Provide the [x, y] coordinate of the cell's center where the given text is located.  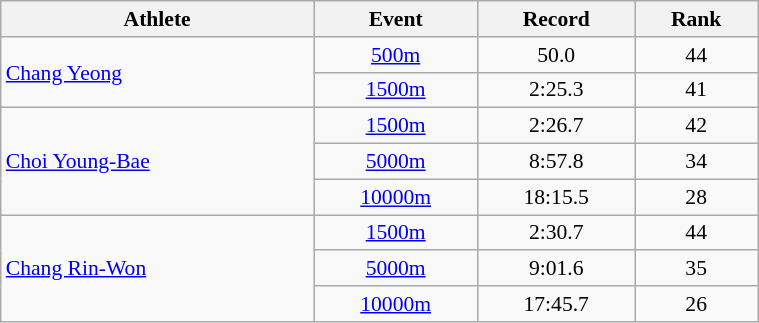
8:57.8 [556, 162]
17:45.7 [556, 304]
2:26.7 [556, 126]
42 [696, 126]
34 [696, 162]
Chang Yeong [158, 72]
50.0 [556, 55]
35 [696, 269]
Choi Young-Bae [158, 162]
500m [396, 55]
Event [396, 19]
18:15.5 [556, 197]
Athlete [158, 19]
2:30.7 [556, 233]
41 [696, 90]
9:01.6 [556, 269]
Chang Rin-Won [158, 268]
Record [556, 19]
Rank [696, 19]
28 [696, 197]
2:25.3 [556, 90]
26 [696, 304]
